Search for the cell housing the specified text and yield its (X, Y) center coordinate. 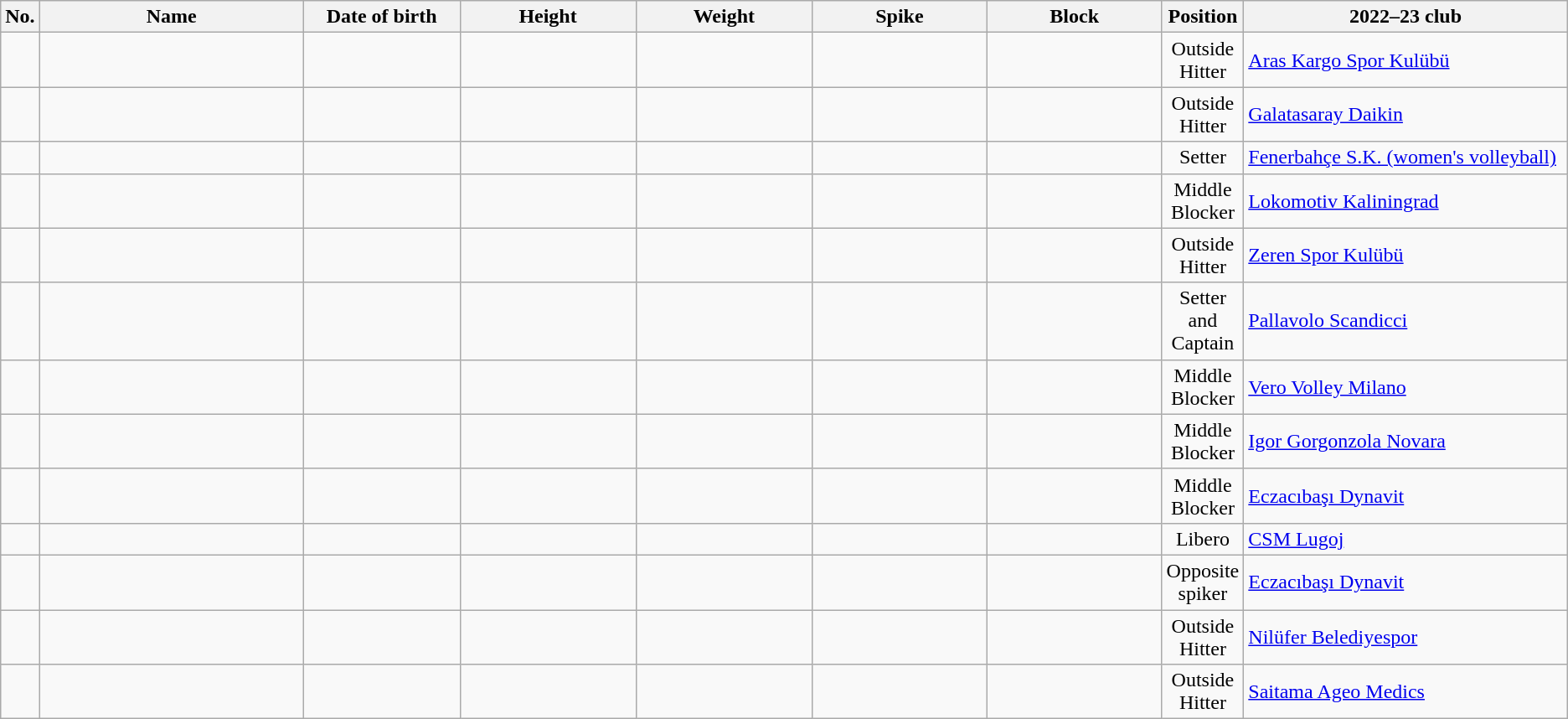
Setter (1203, 158)
2022–23 club (1406, 17)
Nilüfer Belediyespor (1406, 637)
Fenerbahçe S.K. (women's volleyball) (1406, 158)
Libero (1203, 539)
Setter and Captain (1203, 321)
Date of birth (382, 17)
Igor Gorgonzola Novara (1406, 441)
Saitama Ageo Medics (1406, 692)
Spike (900, 17)
Zeren Spor Kulübü (1406, 255)
No. (20, 17)
CSM Lugoj (1406, 539)
Pallavolo Scandicci (1406, 321)
Height (548, 17)
Vero Volley Milano (1406, 387)
Lokomotiv Kaliningrad (1406, 201)
Name (171, 17)
Galatasaray Daikin (1406, 114)
Aras Kargo Spor Kulübü (1406, 60)
Weight (724, 17)
Opposite spiker (1203, 582)
Block (1074, 17)
Position (1203, 17)
